Identify which cell holds the provided text, then report its [X, Y] central coordinate. 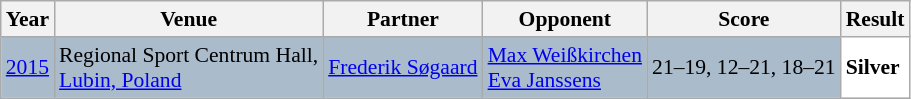
Result [876, 19]
21–19, 12–21, 18–21 [744, 68]
2015 [28, 68]
Year [28, 19]
Silver [876, 68]
Max Weißkirchen Eva Janssens [565, 68]
Score [744, 19]
Partner [402, 19]
Opponent [565, 19]
Venue [188, 19]
Regional Sport Centrum Hall,Lubin, Poland [188, 68]
Frederik Søgaard [402, 68]
